Provide the [x, y] coordinate of the cell's center where the given text is located.  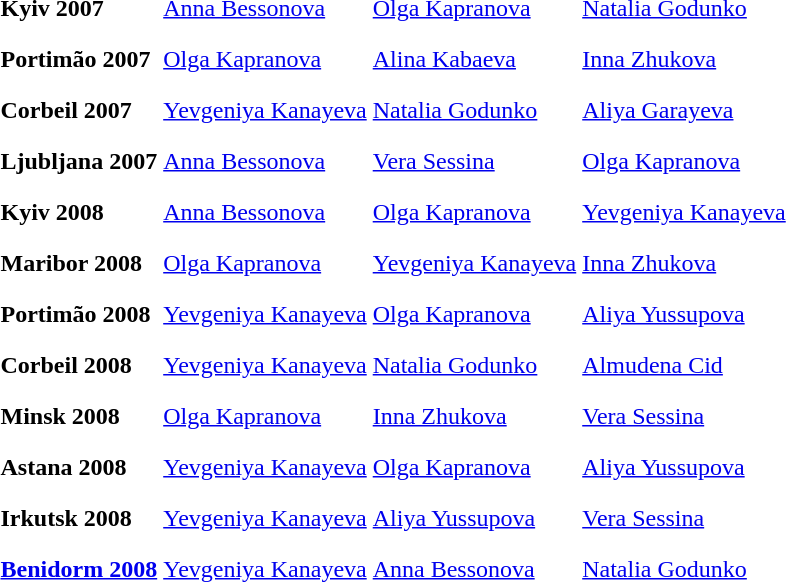
Inna Zhukova [474, 416]
Vera Sessina [474, 161]
Alina Kabaeva [474, 59]
Aliya Yussupova [474, 518]
